Return the (x, y) coordinate for the center point of the cell that contains the specified text.  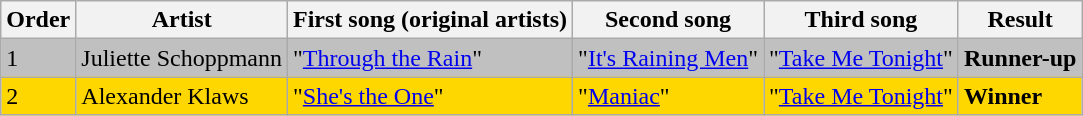
Juliette Schoppmann (182, 58)
Order (38, 20)
Alexander Klaws (182, 96)
Third song (862, 20)
"She's the One" (430, 96)
"It's Raining Men" (668, 58)
Artist (182, 20)
Second song (668, 20)
2 (38, 96)
Runner-up (1020, 58)
Result (1020, 20)
"Maniac" (668, 96)
Winner (1020, 96)
1 (38, 58)
First song (original artists) (430, 20)
"Through the Rain" (430, 58)
